Extract the (x, y) coordinate from the center of the cell holding the provided text.  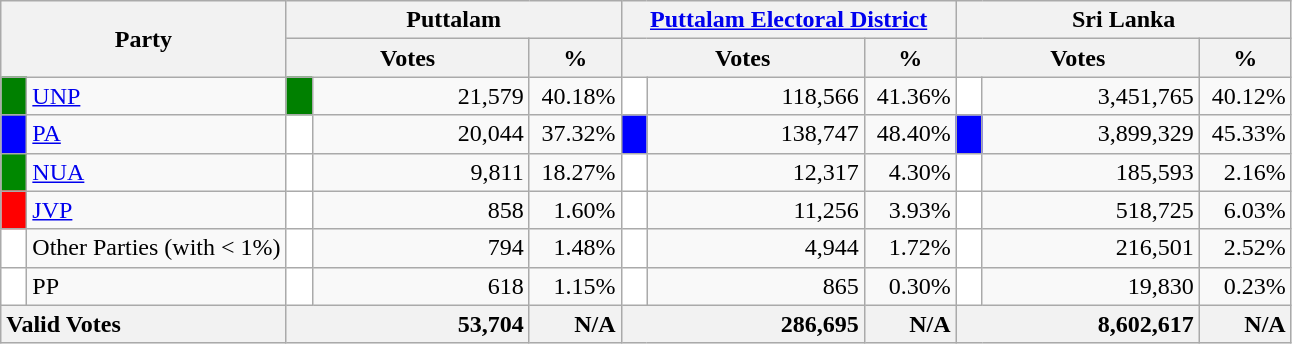
53,704 (408, 324)
286,695 (742, 324)
11,256 (756, 210)
2.16% (1245, 172)
41.36% (910, 96)
JVP (156, 210)
12,317 (756, 172)
40.18% (575, 96)
Party (144, 39)
45.33% (1245, 134)
UNP (156, 96)
Other Parties (with < 1%) (156, 248)
1.72% (910, 248)
21,579 (420, 96)
20,044 (420, 134)
1.60% (575, 210)
40.12% (1245, 96)
Valid Votes (144, 324)
865 (756, 286)
Sri Lanka (1124, 20)
0.23% (1245, 286)
858 (420, 210)
8,602,617 (1078, 324)
6.03% (1245, 210)
216,501 (1090, 248)
4,944 (756, 248)
19,830 (1090, 286)
185,593 (1090, 172)
118,566 (756, 96)
PA (156, 134)
NUA (156, 172)
9,811 (420, 172)
18.27% (575, 172)
Puttalam (454, 20)
48.40% (910, 134)
1.48% (575, 248)
3,899,329 (1090, 134)
0.30% (910, 286)
2.52% (1245, 248)
1.15% (575, 286)
PP (156, 286)
3,451,765 (1090, 96)
794 (420, 248)
618 (420, 286)
Puttalam Electoral District (788, 20)
518,725 (1090, 210)
4.30% (910, 172)
37.32% (575, 134)
138,747 (756, 134)
3.93% (910, 210)
